Identify which cell holds the provided text, then report its (x, y) central coordinate. 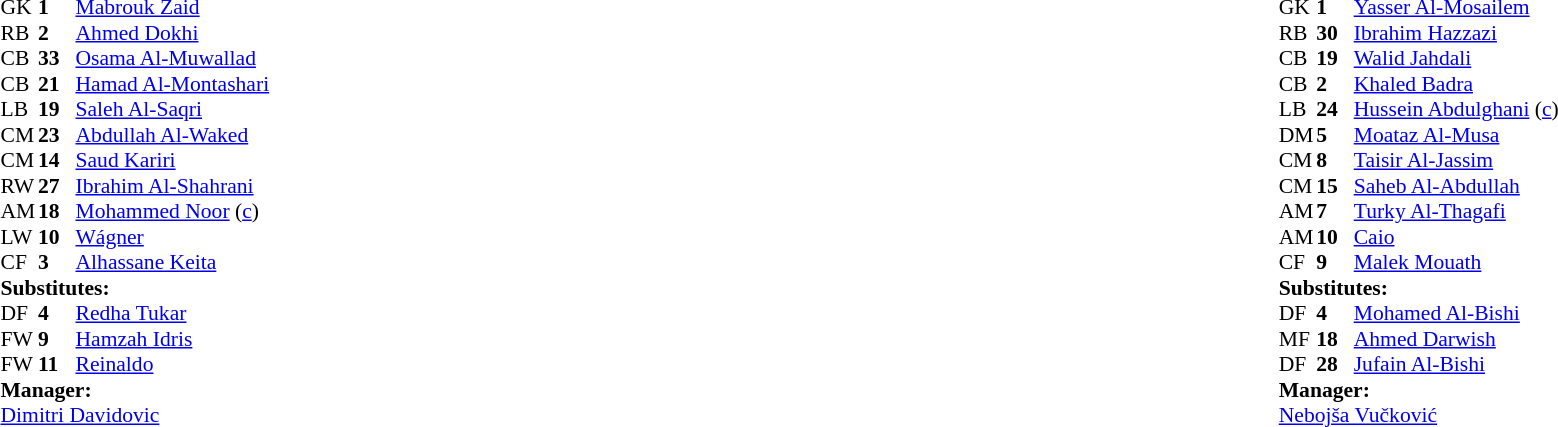
14 (57, 161)
Osama Al-Muwallad (173, 59)
24 (1335, 109)
7 (1335, 211)
Ibrahim Al-Shahrani (173, 186)
Abdullah Al-Waked (173, 135)
33 (57, 59)
Saud Kariri (173, 161)
Redha Tukar (173, 313)
3 (57, 263)
RW (19, 186)
Reinaldo (173, 365)
Substitutes: (134, 288)
8 (1335, 161)
21 (57, 84)
Hamzah Idris (173, 339)
Ahmed Dokhi (173, 33)
Mohammed Noor (c) (173, 211)
Alhassane Keita (173, 263)
23 (57, 135)
Saleh Al-Saqri (173, 109)
27 (57, 186)
Manager: (134, 390)
11 (57, 365)
Wágner (173, 237)
28 (1335, 365)
Hamad Al-Montashari (173, 84)
15 (1335, 186)
LW (19, 237)
MF (1298, 339)
DM (1298, 135)
30 (1335, 33)
5 (1335, 135)
